For the text-containing cell, return its midpoint in (X, Y) coordinate format. 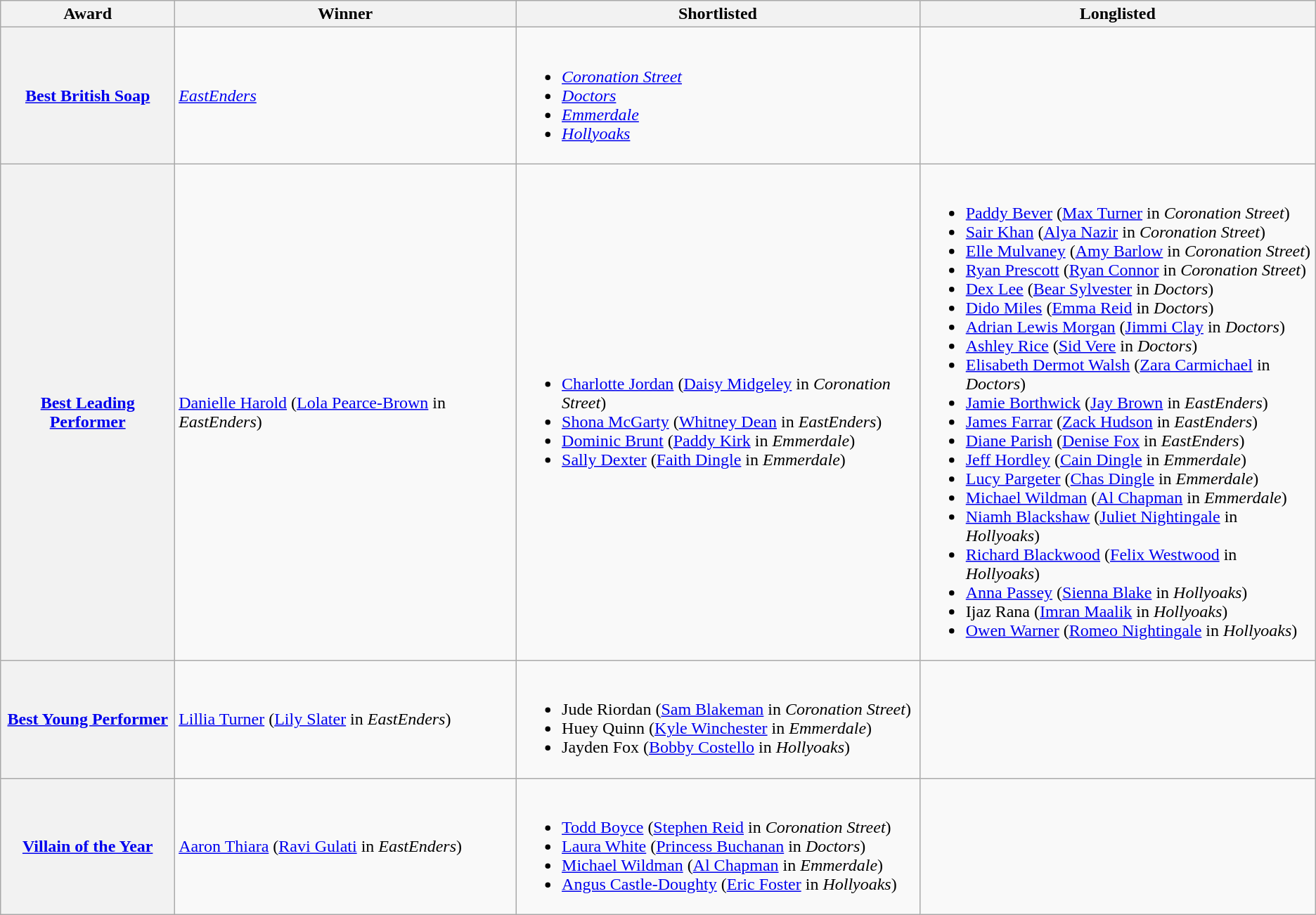
Shortlisted (718, 14)
Award (88, 14)
EastEnders (346, 96)
Coronation StreetDoctorsEmmerdaleHollyoaks (718, 96)
Best Leading Performer (88, 412)
Villain of the Year (88, 846)
Best British Soap (88, 96)
Aaron Thiara (Ravi Gulati in EastEnders) (346, 846)
Lillia Turner (Lily Slater in EastEnders) (346, 720)
Danielle Harold (Lola Pearce-Brown in EastEnders) (346, 412)
Best Young Performer (88, 720)
Winner (346, 14)
Longlisted (1118, 14)
Jude Riordan (Sam Blakeman in Coronation Street)Huey Quinn (Kyle Winchester in Emmerdale)Jayden Fox (Bobby Costello in Hollyoaks) (718, 720)
